For the text-containing cell, return its midpoint in [X, Y] coordinate format. 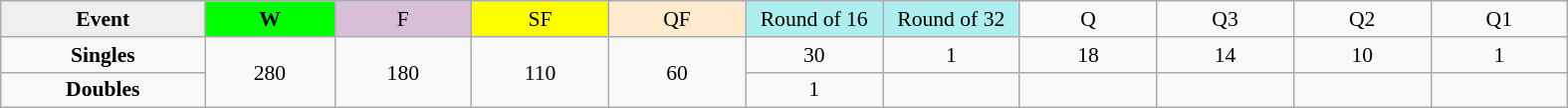
Doubles [104, 90]
280 [270, 72]
QF [677, 19]
Event [104, 19]
Q1 [1499, 19]
10 [1362, 55]
18 [1088, 55]
Round of 16 [814, 19]
14 [1226, 55]
Round of 32 [951, 19]
30 [814, 55]
180 [403, 72]
SF [541, 19]
Singles [104, 55]
Q [1088, 19]
60 [677, 72]
F [403, 19]
Q3 [1226, 19]
110 [541, 72]
Q2 [1362, 19]
W [270, 19]
